Pinpoint the cell where the given text exists, returning its (x, y) midpoint coordinate. 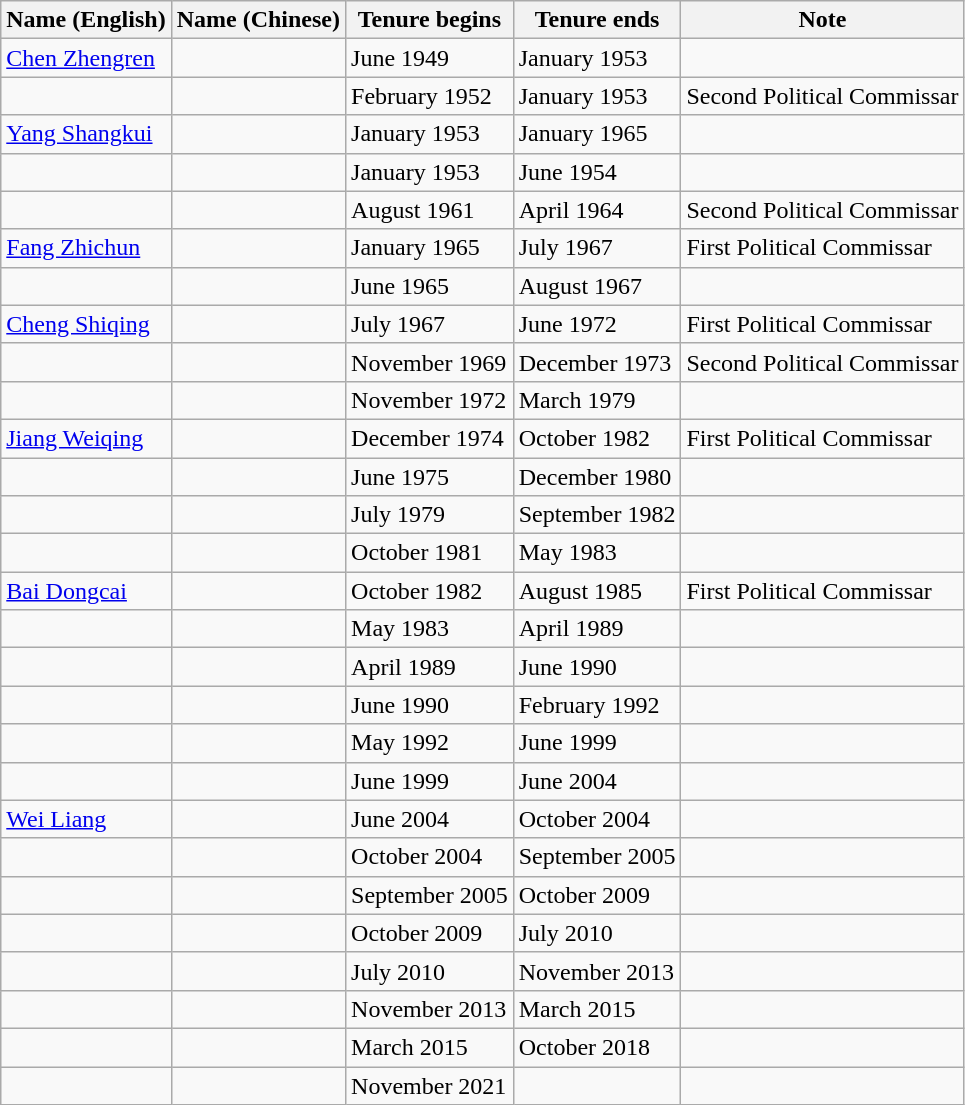
December 1973 (597, 362)
August 1985 (597, 591)
June 1965 (430, 286)
Wei Liang (86, 819)
May 1992 (430, 743)
Fang Zhichun (86, 248)
November 2021 (430, 1085)
August 1961 (430, 210)
February 1992 (597, 705)
Chen Zhengren (86, 58)
Tenure begins (430, 20)
Cheng Shiqing (86, 324)
December 1974 (430, 438)
June 1949 (430, 58)
Name (Chinese) (258, 20)
July 1979 (430, 515)
February 1952 (430, 96)
October 2018 (597, 1047)
November 1969 (430, 362)
Note (822, 20)
December 1980 (597, 477)
June 1972 (597, 324)
Bai Dongcai (86, 591)
November 1972 (430, 400)
June 1975 (430, 477)
Name (English) (86, 20)
Yang Shangkui (86, 134)
June 1954 (597, 172)
March 1979 (597, 400)
Tenure ends (597, 20)
October 1981 (430, 553)
Jiang Weiqing (86, 438)
August 1967 (597, 286)
September 1982 (597, 515)
April 1964 (597, 210)
